Locate the cell with the specified text and output its (X, Y) center coordinate. 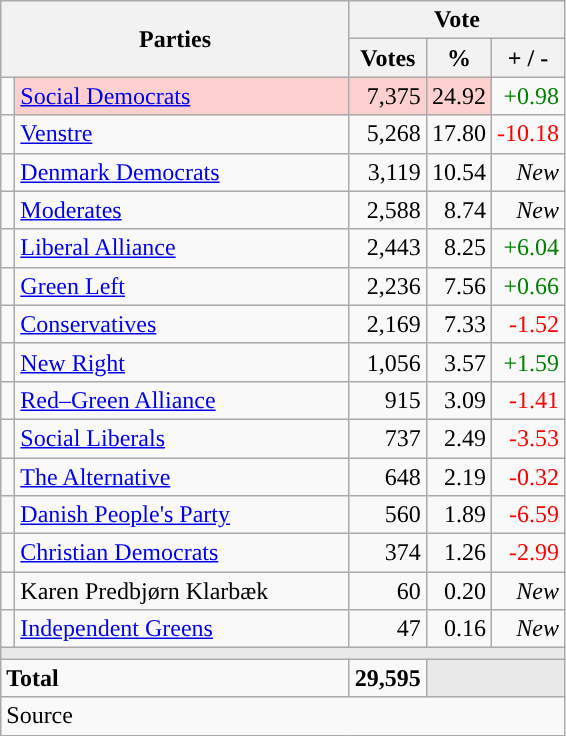
17.80 (458, 134)
The Alternative (182, 477)
10.54 (458, 172)
648 (388, 477)
Votes (388, 58)
3,119 (388, 172)
8.25 (458, 248)
-2.99 (528, 553)
New Right (182, 362)
7.33 (458, 324)
-0.32 (528, 477)
0.20 (458, 591)
-1.52 (528, 324)
Danish People's Party (182, 515)
1,056 (388, 362)
Social Liberals (182, 438)
0.16 (458, 629)
+ / - (528, 58)
2,588 (388, 210)
% (458, 58)
Social Democrats (182, 96)
5,268 (388, 134)
-1.41 (528, 400)
47 (388, 629)
Venstre (182, 134)
7.56 (458, 286)
-10.18 (528, 134)
24.92 (458, 96)
8.74 (458, 210)
Moderates (182, 210)
-3.53 (528, 438)
Source (283, 716)
29,595 (388, 678)
Christian Democrats (182, 553)
+0.66 (528, 286)
Karen Predbjørn Klarbæk (182, 591)
+1.59 (528, 362)
Green Left (182, 286)
2,169 (388, 324)
2.49 (458, 438)
+0.98 (528, 96)
+6.04 (528, 248)
Liberal Alliance (182, 248)
Vote (456, 20)
915 (388, 400)
Red–Green Alliance (182, 400)
2.19 (458, 477)
1.89 (458, 515)
Total (176, 678)
Independent Greens (182, 629)
2,236 (388, 286)
374 (388, 553)
Parties (176, 39)
1.26 (458, 553)
3.09 (458, 400)
737 (388, 438)
Conservatives (182, 324)
-6.59 (528, 515)
560 (388, 515)
3.57 (458, 362)
2,443 (388, 248)
7,375 (388, 96)
60 (388, 591)
Denmark Democrats (182, 172)
